Pinpoint the cell where the given text exists, returning its (x, y) midpoint coordinate. 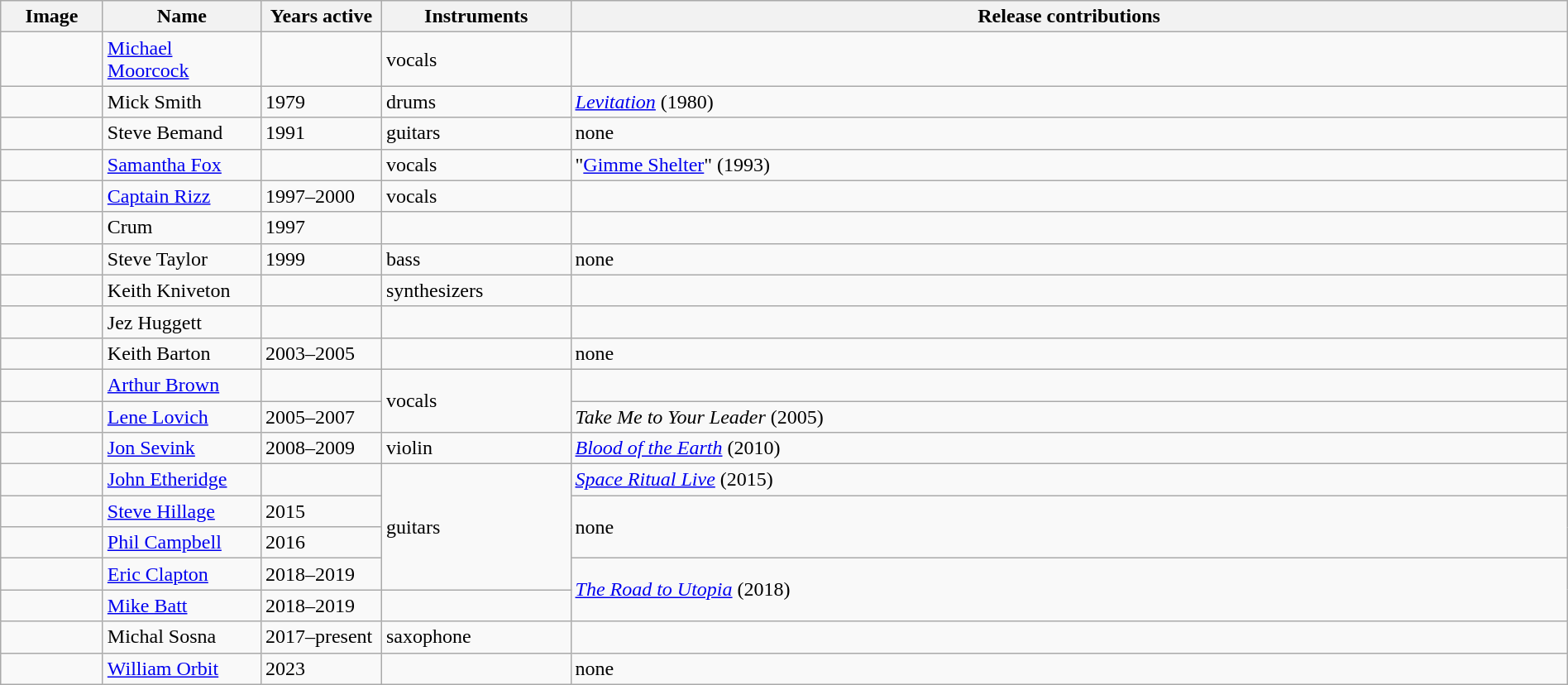
Captain Rizz (182, 196)
Crum (182, 228)
saxophone (476, 637)
drums (476, 102)
John Etheridge (182, 480)
1997–2000 (321, 196)
"Gimme Shelter" (1993) (1068, 165)
2008–2009 (321, 448)
1991 (321, 133)
Levitation (1980) (1068, 102)
1979 (321, 102)
Instruments (476, 17)
violin (476, 448)
Michael Moorcock (182, 60)
William Orbit (182, 668)
Years active (321, 17)
1997 (321, 228)
Release contributions (1068, 17)
2017–present (321, 637)
The Road to Utopia (2018) (1068, 590)
Steve Bemand (182, 133)
2023 (321, 668)
Mike Batt (182, 606)
Take Me to Your Leader (2005) (1068, 416)
Space Ritual Live (2015) (1068, 480)
Michal Sosna (182, 637)
Samantha Fox (182, 165)
Keith Kniveton (182, 290)
2015 (321, 511)
synthesizers (476, 290)
Name (182, 17)
Arthur Brown (182, 385)
Jez Huggett (182, 322)
Image (52, 17)
bass (476, 259)
Phil Campbell (182, 543)
Steve Hillage (182, 511)
Eric Clapton (182, 574)
1999 (321, 259)
Keith Barton (182, 353)
2016 (321, 543)
Steve Taylor (182, 259)
Jon Sevink (182, 448)
Blood of the Earth (2010) (1068, 448)
Mick Smith (182, 102)
2005–2007 (321, 416)
Lene Lovich (182, 416)
2003–2005 (321, 353)
